Detect which cell encompasses the target text, then output its (x, y) center coordinate. 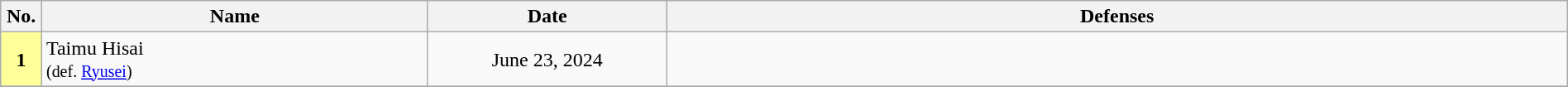
No. (22, 17)
1 (22, 60)
Name (235, 17)
Taimu Hisai (def. Ryusei) (235, 60)
June 23, 2024 (547, 60)
Date (547, 17)
Defenses (1116, 17)
